Pinpoint the cell where the given text exists, returning its [X, Y] midpoint coordinate. 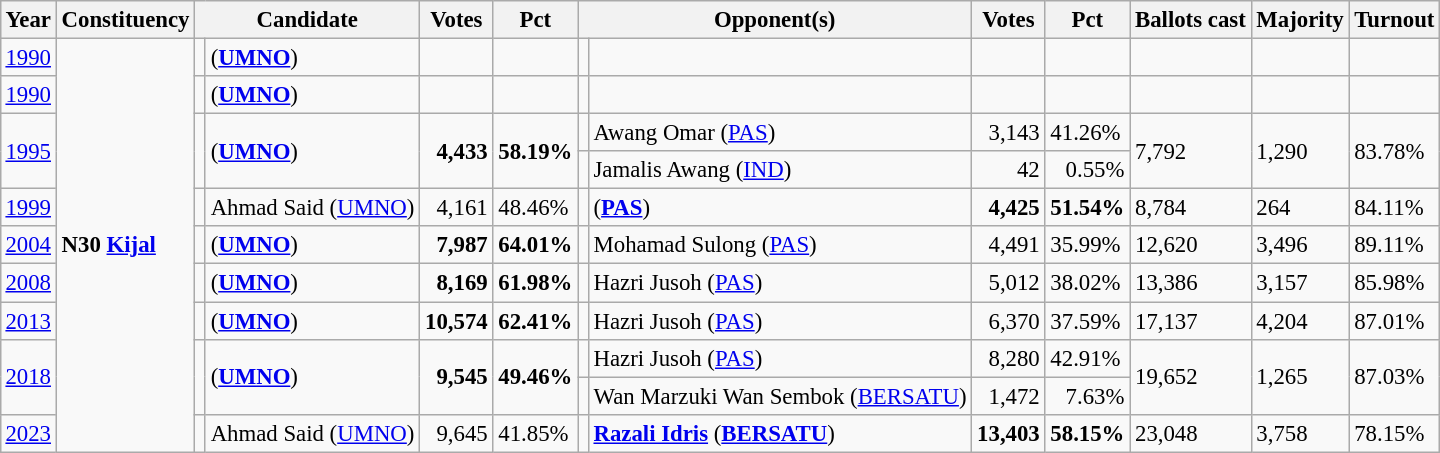
7.63% [1088, 396]
87.03% [1394, 376]
13,403 [1008, 433]
58.19% [536, 152]
42 [1008, 170]
48.46% [536, 208]
2004 [28, 245]
Opponent(s) [775, 20]
64.01% [536, 245]
4,491 [1008, 245]
12,620 [1190, 245]
Wan Marzuki Wan Sembok (BERSATU) [780, 396]
9,645 [456, 433]
38.02% [1088, 283]
3,758 [1300, 433]
Ballots cast [1190, 20]
35.99% [1088, 245]
83.78% [1394, 152]
1,472 [1008, 396]
(PAS) [780, 208]
85.98% [1394, 283]
41.26% [1088, 133]
Turnout [1394, 20]
5,012 [1008, 283]
51.54% [1088, 208]
8,280 [1008, 358]
3,143 [1008, 133]
Year [28, 20]
49.46% [536, 376]
N30 Kijal [125, 245]
2008 [28, 283]
1,290 [1300, 152]
4,161 [456, 208]
7,987 [456, 245]
13,386 [1190, 283]
4,425 [1008, 208]
78.15% [1394, 433]
89.11% [1394, 245]
62.41% [536, 321]
42.91% [1088, 358]
58.15% [1088, 433]
Candidate [308, 20]
Razali Idris (BERSATU) [780, 433]
87.01% [1394, 321]
37.59% [1088, 321]
Majority [1300, 20]
1,265 [1300, 376]
3,157 [1300, 283]
4,204 [1300, 321]
8,784 [1190, 208]
9,545 [456, 376]
17,137 [1190, 321]
Jamalis Awang (IND) [780, 170]
Constituency [125, 20]
61.98% [536, 283]
7,792 [1190, 152]
6,370 [1008, 321]
4,433 [456, 152]
0.55% [1088, 170]
23,048 [1190, 433]
2018 [28, 376]
Mohamad Sulong (PAS) [780, 245]
84.11% [1394, 208]
2013 [28, 321]
1999 [28, 208]
2023 [28, 433]
3,496 [1300, 245]
Awang Omar (PAS) [780, 133]
1995 [28, 152]
19,652 [1190, 376]
264 [1300, 208]
8,169 [456, 283]
10,574 [456, 321]
41.85% [536, 433]
